Detect which cell encompasses the target text, then output its (x, y) center coordinate. 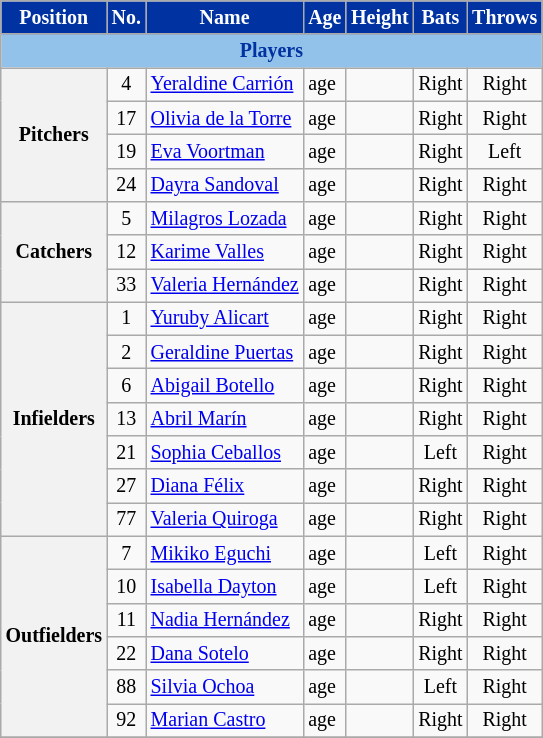
5 (126, 218)
12 (126, 252)
27 (126, 486)
24 (126, 184)
7 (126, 554)
13 (126, 420)
Infielders (54, 419)
Milagros Lozada (225, 218)
Throws (504, 18)
Pitchers (54, 135)
Outfielders (54, 638)
10 (126, 586)
Nadia Hernández (225, 620)
Olivia de la Torre (225, 118)
77 (126, 520)
Mikiko Eguchi (225, 554)
17 (126, 118)
Position (54, 18)
No. (126, 18)
92 (126, 720)
4 (126, 84)
19 (126, 152)
Karime Valles (225, 252)
Yuruby Alicart (225, 318)
Abigail Botello (225, 386)
Abril Marín (225, 420)
1 (126, 318)
6 (126, 386)
88 (126, 686)
2 (126, 352)
Diana Félix (225, 486)
Marian Castro (225, 720)
Players (272, 52)
33 (126, 286)
11 (126, 620)
Bats (440, 18)
Geraldine Puertas (225, 352)
Sophia Ceballos (225, 452)
Height (380, 18)
Age (324, 18)
Valeria Hernández (225, 286)
22 (126, 654)
Name (225, 18)
Dana Sotelo (225, 654)
Valeria Quiroga (225, 520)
Silvia Ochoa (225, 686)
Dayra Sandoval (225, 184)
Isabella Dayton (225, 586)
21 (126, 452)
Yeraldine Carrión (225, 84)
Catchers (54, 252)
Eva Voortman (225, 152)
